Find where the given text appears and provide that cell's center as [x, y] coordinate. 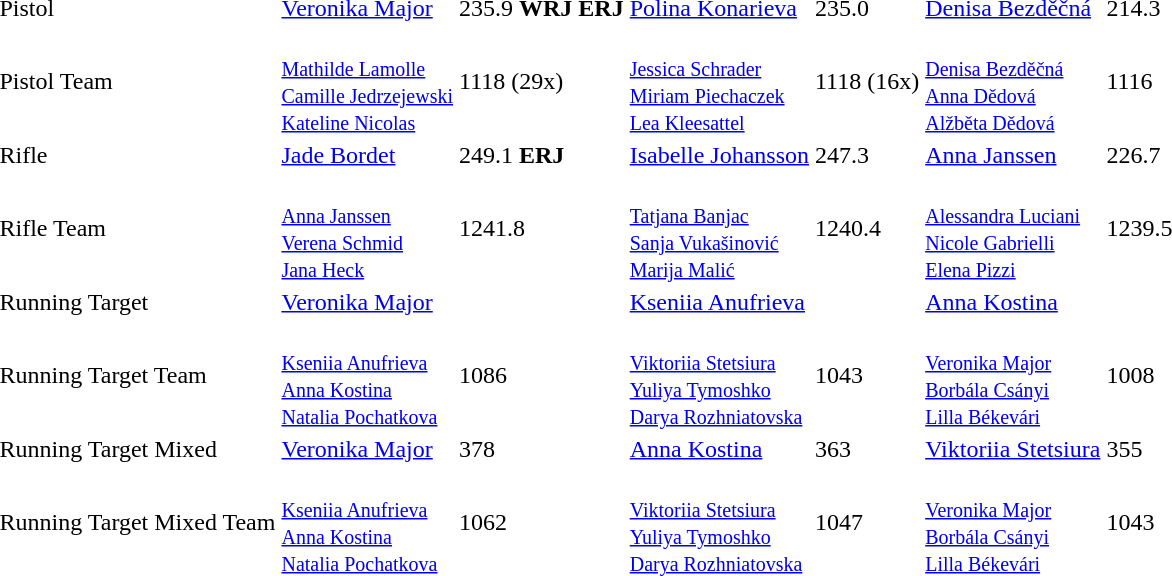
Veronika MajorBorbála CsányiLilla Békevári [1013, 376]
249.1 ERJ [542, 155]
Viktoriia Stetsiura [1013, 449]
Anna Kostina [719, 449]
Alessandra LucianiNicole GabrielliElena Pizzi [1013, 228]
Mathilde LamolleCamille JedrzejewskiKateline Nicolas [368, 82]
Kseniia AnufrievaAnna KostinaNatalia Pochatkova [368, 376]
Anna JanssenVerena SchmidJana Heck [368, 228]
378 [542, 449]
1241.8 [542, 228]
1240.4 [866, 228]
Viktoriia StetsiuraYuliya TymoshkoDarya Rozhniatovska [719, 376]
Jessica SchraderMiriam PiechaczekLea Kleesattel [719, 82]
247.3 [866, 155]
Denisa BezděčnáAnna DědováAlžběta Dědová [1013, 82]
1118 (29x) [542, 82]
1118 (16x) [866, 82]
Jade Bordet [368, 155]
1086 [542, 376]
Anna Janssen [1013, 155]
1043 [866, 376]
Tatjana BanjacSanja VukašinovićMarija Malić [719, 228]
Kseniia Anufrieva [774, 302]
363 [866, 449]
Isabelle Johansson [719, 155]
